Determine the (x, y) coordinate at the center of the cell enclosing the given text.  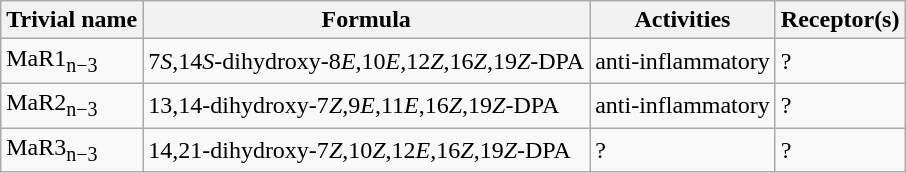
Receptor(s) (840, 20)
7S,14S-dihydroxy-8E,10E,12Z,16Z,19Z-DPA (366, 61)
MaR2n−3 (72, 105)
Activities (683, 20)
Formula (366, 20)
MaR1n−3 (72, 61)
MaR3n−3 (72, 150)
Trivial name (72, 20)
13,14-dihydroxy-7Z,9E,11E,16Z,19Z-DPA (366, 105)
14,21-dihydroxy-7Z,10Z,12E,16Z,19Z-DPA (366, 150)
